Provide the [X, Y] coordinate of the cell's center where the given text is located.  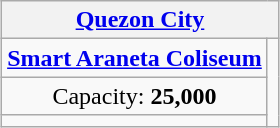
Smart Araneta Coliseum [135, 58]
Capacity: 25,000 [135, 96]
Quezon City [140, 20]
